Identify which cell holds the provided text, then report its [x, y] central coordinate. 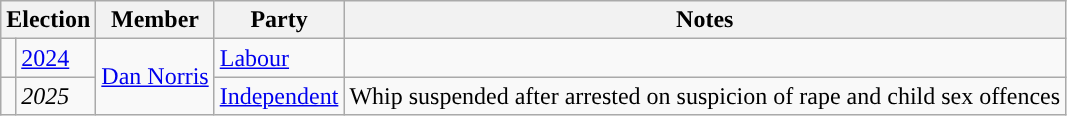
2024 [56, 58]
Party [279, 20]
Independent [279, 96]
Labour [279, 58]
Election [48, 20]
2025 [56, 96]
Whip suspended after arrested on suspicion of rape and child sex offences [705, 96]
Member [155, 20]
Notes [705, 20]
Dan Norris [155, 77]
